Detect which cell encompasses the target text, then output its (X, Y) center coordinate. 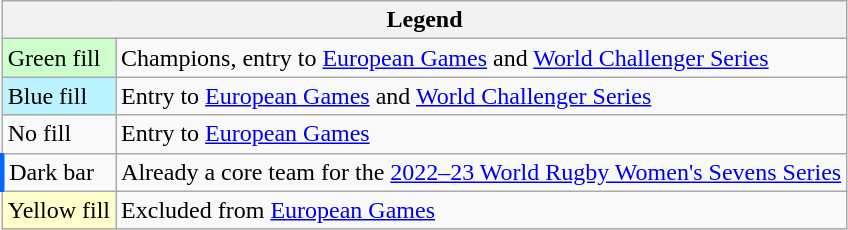
Legend (424, 20)
Entry to European Games and World Challenger Series (482, 96)
Excluded from European Games (482, 210)
Dark bar (58, 172)
Green fill (58, 58)
Blue fill (58, 96)
Yellow fill (58, 210)
Champions, entry to European Games and World Challenger Series (482, 58)
Already a core team for the 2022–23 World Rugby Women's Sevens Series (482, 172)
No fill (58, 134)
Entry to European Games (482, 134)
